Scan for the cell matching the given text and deliver its (x, y) coordinate at center. 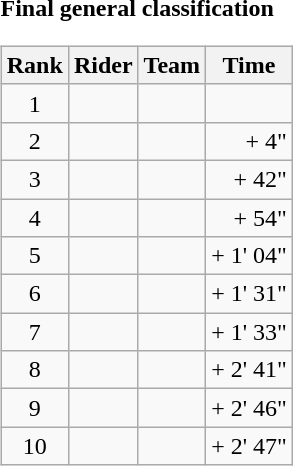
Rider (103, 65)
1 (34, 103)
+ 2' 41" (250, 370)
4 (34, 217)
+ 2' 47" (250, 446)
+ 1' 33" (250, 332)
5 (34, 256)
8 (34, 370)
+ 42" (250, 179)
2 (34, 141)
Time (250, 65)
Rank (34, 65)
9 (34, 408)
Team (172, 65)
+ 2' 46" (250, 408)
10 (34, 446)
6 (34, 294)
+ 1' 04" (250, 256)
3 (34, 179)
+ 54" (250, 217)
+ 1' 31" (250, 294)
7 (34, 332)
+ 4" (250, 141)
